Output the [X, Y] coordinate of the center of the cell containing the given text.  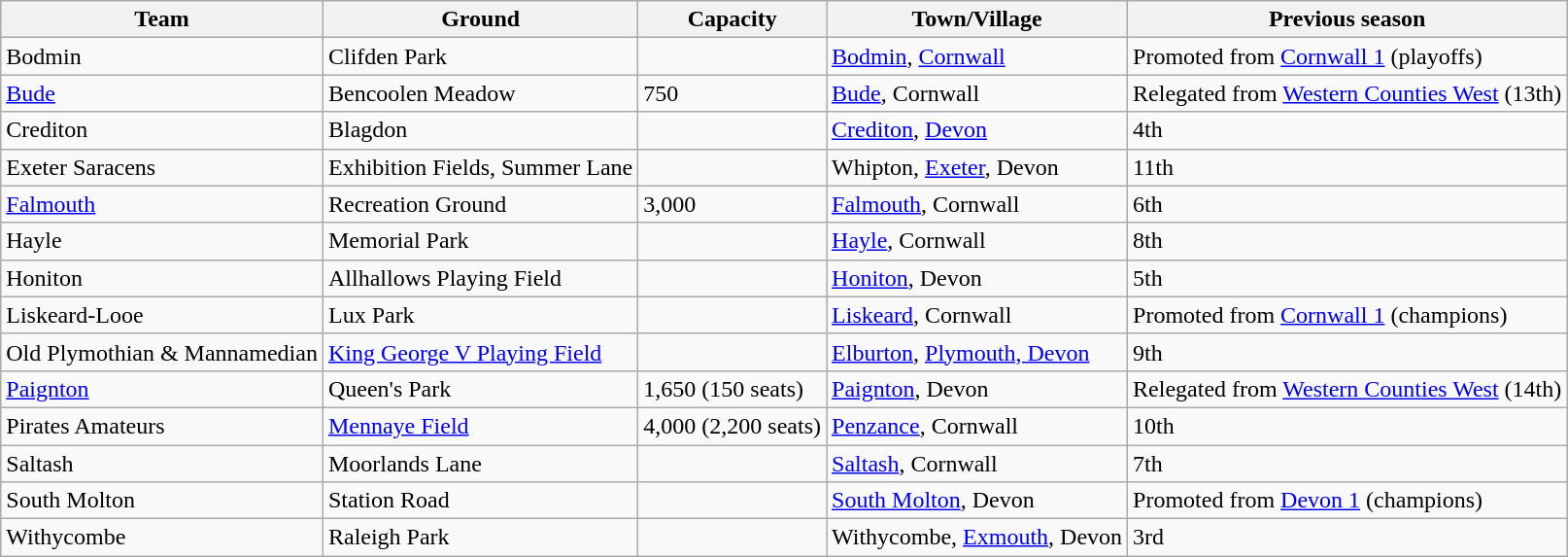
Team [162, 19]
Falmouth, Cornwall [977, 204]
Liskeard-Looe [162, 315]
Blagdon [480, 130]
Bencoolen Meadow [480, 93]
6th [1347, 204]
Bude, Cornwall [977, 93]
Bude [162, 93]
Paignton, Devon [977, 389]
9th [1347, 352]
Liskeard, Cornwall [977, 315]
Penzance, Cornwall [977, 426]
5th [1347, 278]
Lux Park [480, 315]
Exhibition Fields, Summer Lane [480, 167]
Queen's Park [480, 389]
Moorlands Lane [480, 464]
Old Plymothian & Mannamedian [162, 352]
Recreation Ground [480, 204]
Saltash, Cornwall [977, 464]
Paignton [162, 389]
4th [1347, 130]
Falmouth [162, 204]
Pirates Amateurs [162, 426]
7th [1347, 464]
1,650 (150 seats) [733, 389]
Allhallows Playing Field [480, 278]
Honiton, Devon [977, 278]
King George V Playing Field [480, 352]
Bodmin, Cornwall [977, 56]
Station Road [480, 501]
Withycombe [162, 538]
Exeter Saracens [162, 167]
3,000 [733, 204]
Memorial Park [480, 241]
Hayle, Cornwall [977, 241]
Relegated from Western Counties West (14th) [1347, 389]
Mennaye Field [480, 426]
10th [1347, 426]
Clifden Park [480, 56]
Whipton, Exeter, Devon [977, 167]
3rd [1347, 538]
Capacity [733, 19]
Saltash [162, 464]
Promoted from Cornwall 1 (champions) [1347, 315]
Hayle [162, 241]
Ground [480, 19]
Honiton [162, 278]
Promoted from Cornwall 1 (playoffs) [1347, 56]
750 [733, 93]
Withycombe, Exmouth, Devon [977, 538]
South Molton [162, 501]
Relegated from Western Counties West (13th) [1347, 93]
Crediton, Devon [977, 130]
8th [1347, 241]
Raleigh Park [480, 538]
Previous season [1347, 19]
Bodmin [162, 56]
Promoted from Devon 1 (champions) [1347, 501]
4,000 (2,200 seats) [733, 426]
11th [1347, 167]
Crediton [162, 130]
Town/Village [977, 19]
Elburton, Plymouth, Devon [977, 352]
South Molton, Devon [977, 501]
